Pinpoint the cell where the given text exists, returning its (x, y) midpoint coordinate. 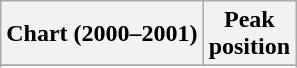
Peakposition (249, 34)
Chart (2000–2001) (102, 34)
